Detect which cell encompasses the target text, then output its [x, y] center coordinate. 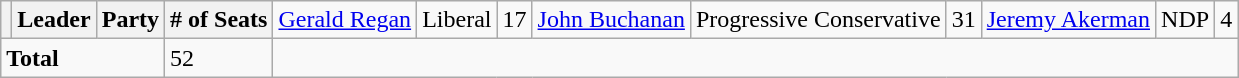
Total [83, 58]
17 [514, 20]
NDP [1186, 20]
Jeremy Akerman [1068, 20]
4 [1226, 20]
31 [964, 20]
Party [130, 20]
Liberal [457, 20]
John Buchanan [611, 20]
Progressive Conservative [818, 20]
Gerald Regan [345, 20]
Leader [54, 20]
52 [219, 58]
# of Seats [219, 20]
